Return (x, y) of the center of cell containing provided text 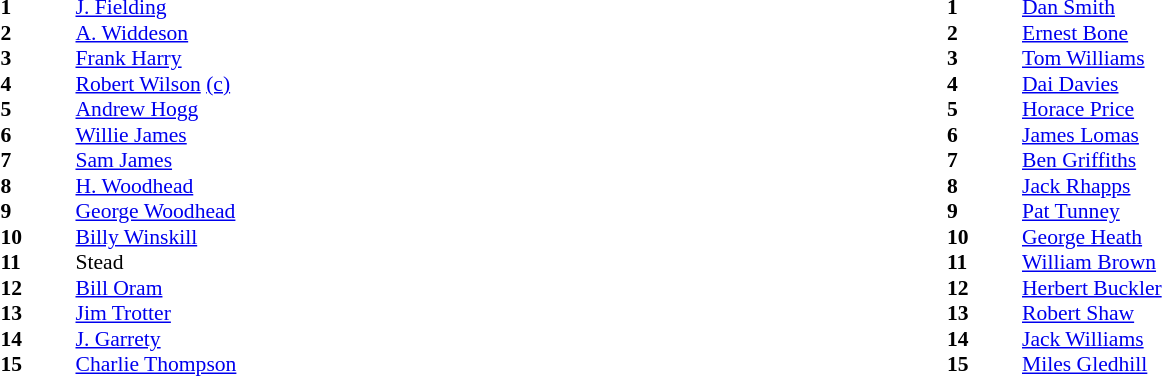
Horace Price (1092, 109)
Bill Oram (156, 288)
Robert Wilson (c) (156, 84)
Jack Williams (1092, 339)
Sam James (156, 161)
Dai Davies (1092, 84)
Stead (156, 263)
Willie James (156, 135)
Herbert Buckler (1092, 288)
George Woodhead (156, 211)
George Heath (1092, 237)
Billy Winskill (156, 237)
Robert Shaw (1092, 313)
Pat Tunney (1092, 211)
James Lomas (1092, 135)
Frank Harry (156, 59)
Tom Williams (1092, 59)
J. Garrety (156, 339)
Andrew Hogg (156, 109)
Ben Griffiths (1092, 161)
A. Widdeson (156, 33)
H. Woodhead (156, 186)
Jim Trotter (156, 313)
Ernest Bone (1092, 33)
Jack Rhapps (1092, 186)
William Brown (1092, 263)
